Pinpoint the cell where the given text exists, returning its [X, Y] midpoint coordinate. 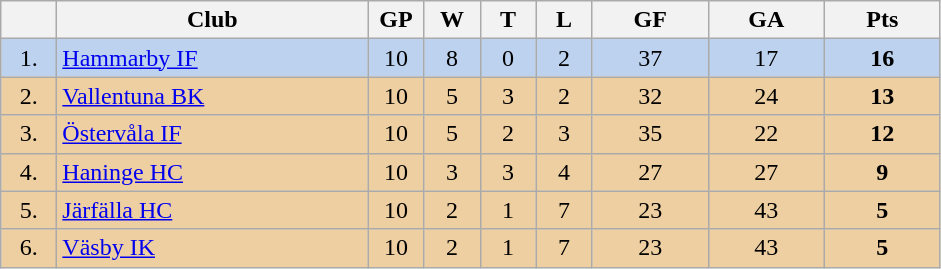
L [564, 20]
Väsby IK [212, 248]
35 [650, 134]
3. [29, 134]
5. [29, 210]
12 [882, 134]
1. [29, 58]
W [452, 20]
Järfälla HC [212, 210]
22 [766, 134]
4. [29, 172]
T [508, 20]
GA [766, 20]
6. [29, 248]
Pts [882, 20]
Haninge HC [212, 172]
Hammarby IF [212, 58]
Club [212, 20]
Vallentuna BK [212, 96]
24 [766, 96]
32 [650, 96]
17 [766, 58]
9 [882, 172]
37 [650, 58]
0 [508, 58]
GF [650, 20]
Östervåla IF [212, 134]
2. [29, 96]
8 [452, 58]
16 [882, 58]
4 [564, 172]
13 [882, 96]
GP [396, 20]
